Determine the [x, y] coordinate at the center of the cell enclosing the given text.  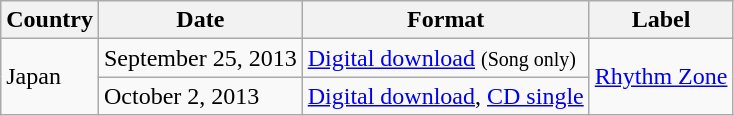
Japan [50, 77]
Digital download, CD single [446, 96]
Rhythm Zone [661, 77]
September 25, 2013 [200, 58]
Format [446, 20]
Digital download (Song only) [446, 58]
Date [200, 20]
Label [661, 20]
Country [50, 20]
October 2, 2013 [200, 96]
